Extract the (x, y) coordinate from the center of the cell holding the provided text.  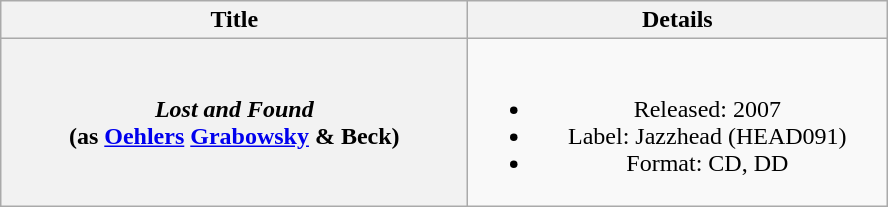
Lost and Found (as Oehlers Grabowsky & Beck) (234, 122)
Details (678, 20)
Title (234, 20)
Released: 2007Label: Jazzhead (HEAD091)Format: CD, DD (678, 122)
